Identify which cell holds the provided text, then report its (x, y) central coordinate. 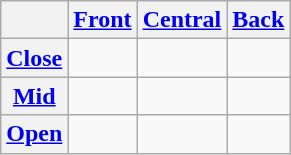
Open (34, 134)
Central (182, 20)
Front (102, 20)
Back (258, 20)
Mid (34, 96)
Close (34, 58)
